Identify which cell holds the provided text, then report its [X, Y] central coordinate. 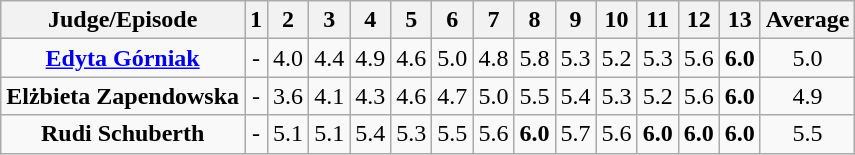
4.7 [452, 96]
13 [740, 20]
5.7 [576, 134]
5.8 [534, 58]
Elżbieta Zapendowska [123, 96]
2 [288, 20]
7 [494, 20]
1 [256, 20]
10 [616, 20]
4.8 [494, 58]
4.0 [288, 58]
3.6 [288, 96]
11 [658, 20]
4.1 [330, 96]
8 [534, 20]
12 [698, 20]
Rudi Schuberth [123, 134]
Edyta Górniak [123, 58]
3 [330, 20]
4.3 [370, 96]
6 [452, 20]
9 [576, 20]
4 [370, 20]
Average [808, 20]
5 [412, 20]
Judge/Episode [123, 20]
4.4 [330, 58]
